Search for the cell housing the specified text and yield its (X, Y) center coordinate. 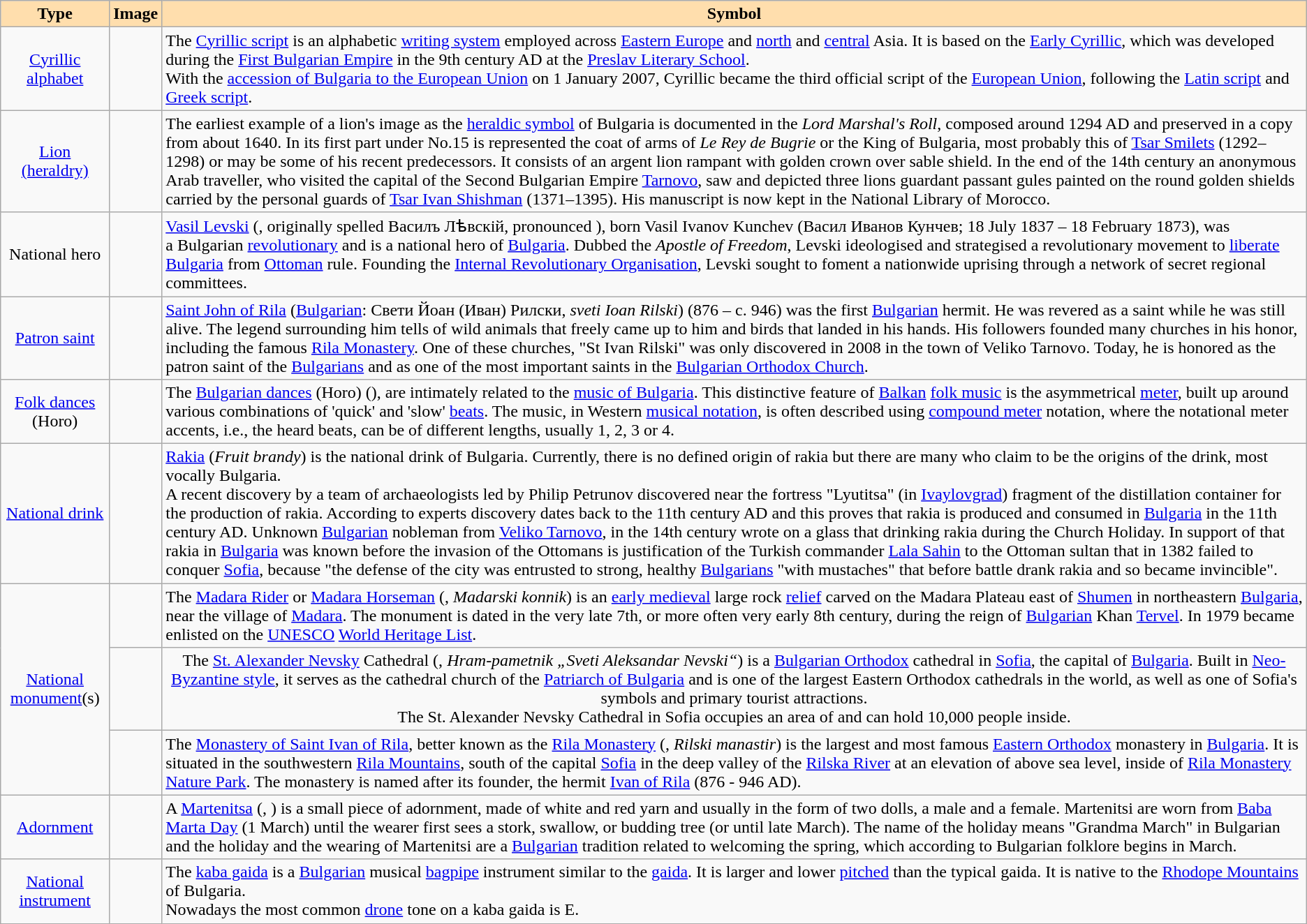
Cyrillic alphabet (55, 68)
Type (55, 14)
National monument(s) (55, 690)
National drink (55, 514)
Adornment (55, 827)
Image (135, 14)
National instrument (55, 891)
National hero (55, 254)
Symbol (734, 14)
Lion (heraldry) (55, 161)
Patron saint (55, 338)
Folk dances (Horo) (55, 412)
